For the text-containing cell, return its midpoint in [x, y] coordinate format. 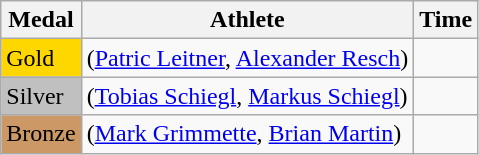
Medal [41, 20]
Gold [41, 58]
(Mark Grimmette, Brian Martin) [248, 134]
Bronze [41, 134]
Silver [41, 96]
(Tobias Schiegl, Markus Schiegl) [248, 96]
Athlete [248, 20]
Time [446, 20]
(Patric Leitner, Alexander Resch) [248, 58]
